Scan for the cell matching the given text and deliver its (X, Y) coordinate at center. 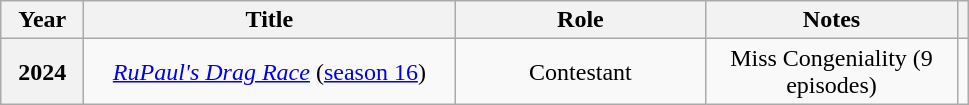
Notes (832, 20)
2024 (42, 72)
Role (580, 20)
Year (42, 20)
Contestant (580, 72)
Miss Congeniality (9 episodes) (832, 72)
Title (270, 20)
RuPaul's Drag Race (season 16) (270, 72)
